From the cell containing the given text, extract its center point as (x, y) coordinate. 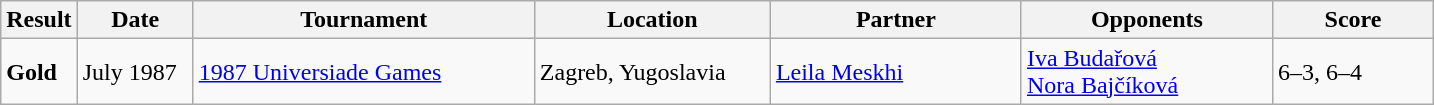
Tournament (364, 20)
Partner (896, 20)
Gold (39, 72)
Opponents (1146, 20)
6–3, 6–4 (1352, 72)
Result (39, 20)
Leila Meskhi (896, 72)
1987 Universiade Games (364, 72)
Zagreb, Yugoslavia (652, 72)
Location (652, 20)
July 1987 (135, 72)
Date (135, 20)
Iva Budařová Nora Bajčíková (1146, 72)
Score (1352, 20)
